Determine the [X, Y] coordinate at the center of the cell enclosing the given text.  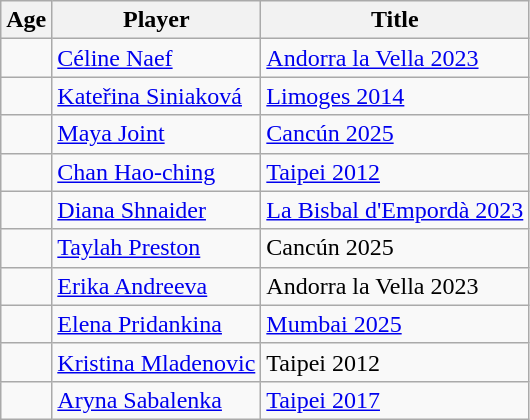
La Bisbal d'Empordà 2023 [395, 210]
Diana Shnaider [156, 210]
Chan Hao-ching [156, 172]
Age [26, 20]
Céline Naef [156, 58]
Taylah Preston [156, 248]
Aryna Sabalenka [156, 400]
Kristina Mladenovic [156, 362]
Player [156, 20]
Kateřina Siniaková [156, 96]
Erika Andreeva [156, 286]
Title [395, 20]
Maya Joint [156, 134]
Elena Pridankina [156, 324]
Mumbai 2025 [395, 324]
Taipei 2017 [395, 400]
Limoges 2014 [395, 96]
